Capture the cell that displays the provided text and extract its (X, Y) central coordinate. 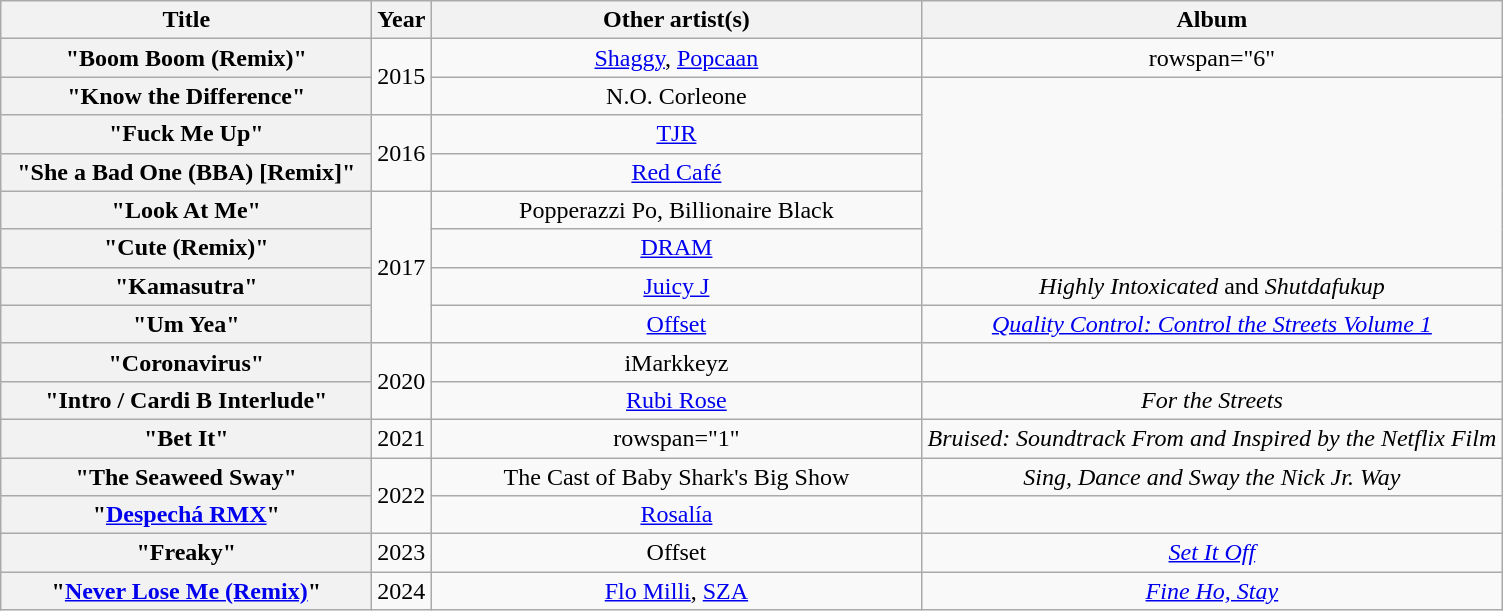
2023 (402, 553)
"Never Lose Me (Remix)" (186, 591)
Other artist(s) (676, 20)
Juicy J (676, 286)
rowspan="1" (676, 438)
2022 (402, 496)
Quality Control: Control the Streets Volume 1 (1212, 324)
"She a Bad One (BBA) [Remix]" (186, 172)
Red Café (676, 172)
The Cast of Baby Shark's Big Show (676, 477)
rowspan="6" (1212, 58)
Rubi Rose (676, 400)
Shaggy, Popcaan (676, 58)
Popperazzi Po, Billionaire Black (676, 210)
2024 (402, 591)
"Cute (Remix)" (186, 248)
2021 (402, 438)
"Kamasutra" (186, 286)
Year (402, 20)
For the Streets (1212, 400)
"Bet It" (186, 438)
2015 (402, 77)
"Freaky" (186, 553)
2016 (402, 153)
Sing, Dance and Sway the Nick Jr. Way (1212, 477)
Bruised: Soundtrack From and Inspired by the Netflix Film (1212, 438)
"Boom Boom (Remix)" (186, 58)
TJR (676, 134)
Highly Intoxicated and Shutdafukup (1212, 286)
"Know the Difference" (186, 96)
"Coronavirus" (186, 362)
"Fuck Me Up" (186, 134)
Set It Off (1212, 553)
Rosalía (676, 515)
Flo Milli, SZA (676, 591)
2020 (402, 381)
N.O. Corleone (676, 96)
2017 (402, 267)
"Intro / Cardi B Interlude" (186, 400)
"The Seaweed Sway" (186, 477)
iMarkkeyz (676, 362)
Title (186, 20)
Fine Ho, Stay (1212, 591)
"Despechá RMX" (186, 515)
Album (1212, 20)
"Um Yea" (186, 324)
DRAM (676, 248)
"Look At Me" (186, 210)
